For the text-containing cell, return its midpoint in [x, y] coordinate format. 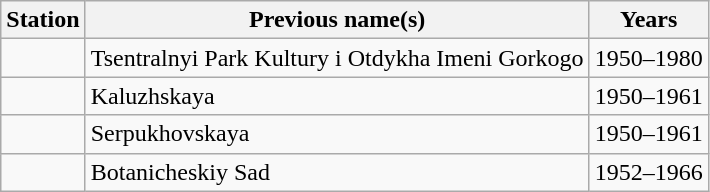
1950–1980 [648, 58]
Botanicheskiy Sad [337, 172]
Serpukhovskaya [337, 134]
Tsentralnyi Park Kultury i Otdykha Imeni Gorkogo [337, 58]
Kaluzhskaya [337, 96]
Years [648, 20]
Station [43, 20]
Previous name(s) [337, 20]
1952–1966 [648, 172]
